For the text-containing cell, return its midpoint in (X, Y) coordinate format. 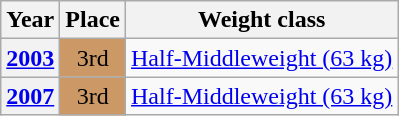
Weight class (262, 20)
2007 (30, 96)
Place (93, 20)
2003 (30, 58)
Year (30, 20)
